Find where the given text appears and provide that cell's center as [X, Y] coordinate. 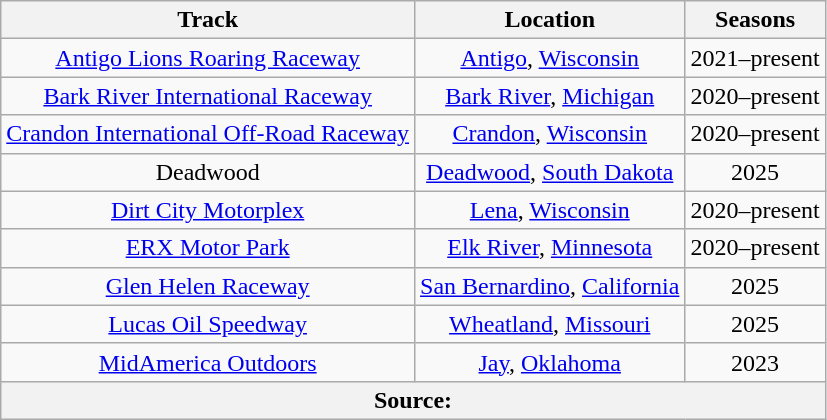
Deadwood, South Dakota [550, 172]
San Bernardino, California [550, 286]
Dirt City Motorplex [208, 210]
Elk River, Minnesota [550, 248]
Lucas Oil Speedway [208, 324]
Crandon International Off-Road Raceway [208, 134]
MidAmerica Outdoors [208, 362]
Antigo Lions Roaring Raceway [208, 58]
Glen Helen Raceway [208, 286]
Track [208, 20]
Seasons [755, 20]
Jay, Oklahoma [550, 362]
Antigo, Wisconsin [550, 58]
Deadwood [208, 172]
Lena, Wisconsin [550, 210]
2023 [755, 362]
2021–present [755, 58]
Bark River International Raceway [208, 96]
Location [550, 20]
Wheatland, Missouri [550, 324]
Bark River, Michigan [550, 96]
Crandon, Wisconsin [550, 134]
Source: [414, 400]
ERX Motor Park [208, 248]
